Pinpoint the cell where the given text exists, returning its (X, Y) midpoint coordinate. 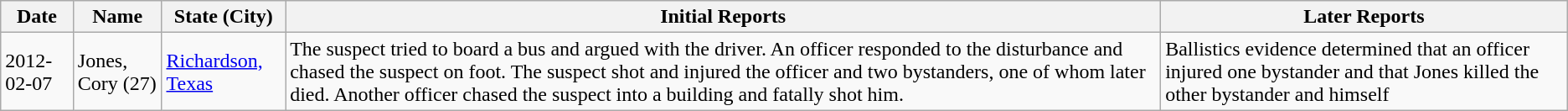
Richardson, Texas (224, 71)
Initial Reports (724, 17)
Name (117, 17)
Ballistics evidence determined that an officer injured one bystander and that Jones killed the other bystander and himself (1364, 71)
Later Reports (1364, 17)
State (City) (224, 17)
Date (37, 17)
2012-02-07 (37, 71)
Jones, Cory (27) (117, 71)
